Provide the (X, Y) coordinate of the cell's center where the given text is located.  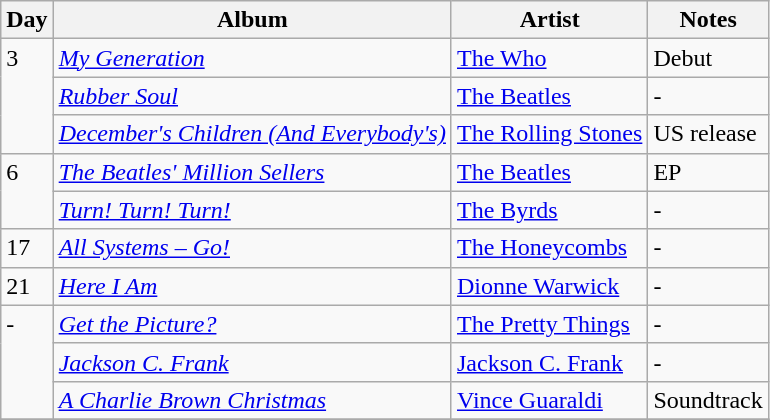
December's Children (And Everybody's) (252, 134)
Soundtrack (708, 400)
21 (27, 286)
6 (27, 191)
The Rolling Stones (549, 134)
All Systems – Go! (252, 248)
Notes (708, 20)
3 (27, 96)
17 (27, 248)
The Who (549, 58)
Turn! Turn! Turn! (252, 210)
Dionne Warwick (549, 286)
EP (708, 172)
The Honeycombs (549, 248)
The Byrds (549, 210)
Debut (708, 58)
Get the Picture? (252, 324)
Artist (549, 20)
Vince Guaraldi (549, 400)
Day (27, 20)
Album (252, 20)
A Charlie Brown Christmas (252, 400)
Here I Am (252, 286)
The Pretty Things (549, 324)
Rubber Soul (252, 96)
US release (708, 134)
The Beatles' Million Sellers (252, 172)
My Generation (252, 58)
